Capture the cell that displays the provided text and extract its (X, Y) central coordinate. 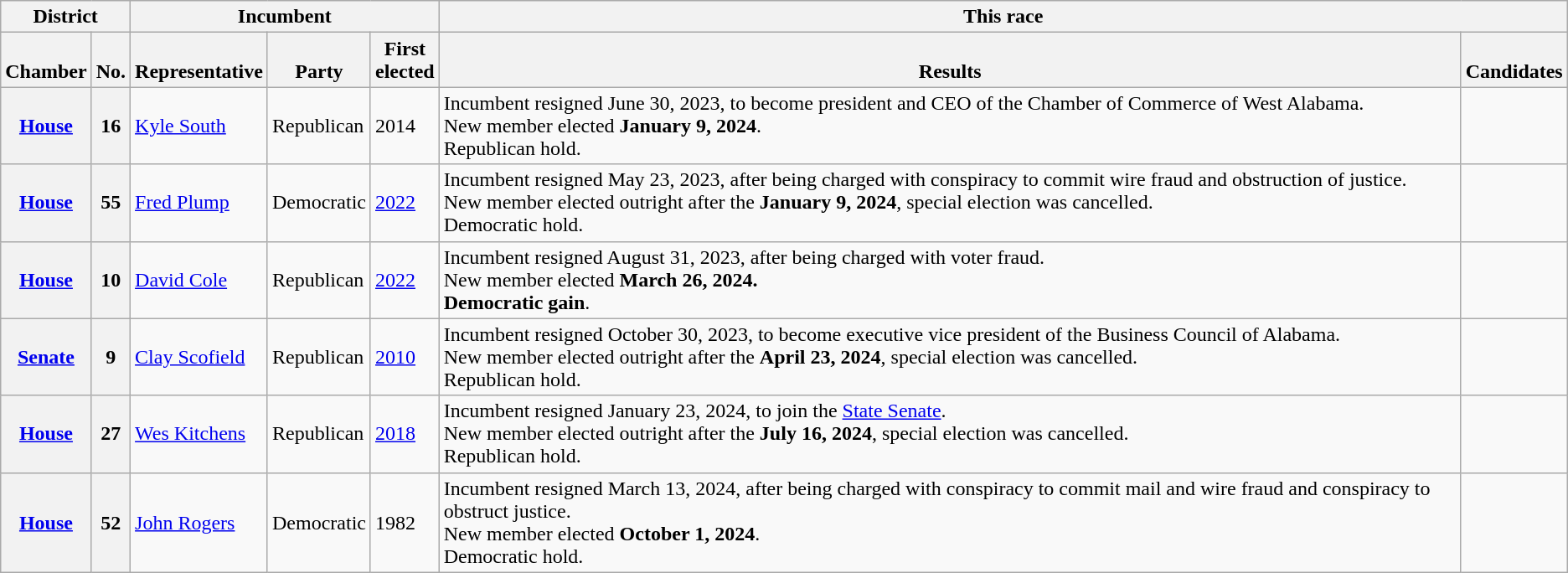
John Rogers (199, 523)
Clay Scofield (199, 357)
9 (111, 357)
Incumbent resigned August 31, 2023, after being charged with voter fraud.New member elected March 26, 2024.Democratic gain. (950, 280)
Chamber (46, 60)
No. (111, 60)
This race (1003, 17)
Candidates (1514, 60)
2018 (405, 434)
Representative (199, 60)
55 (111, 203)
27 (111, 434)
David Cole (199, 280)
Fred Plump (199, 203)
10 (111, 280)
Party (318, 60)
2014 (405, 126)
Firstelected (405, 60)
Incumbent (285, 17)
Wes Kitchens (199, 434)
Results (950, 60)
16 (111, 126)
District (65, 17)
52 (111, 523)
Kyle South (199, 126)
2010 (405, 357)
1982 (405, 523)
Senate (46, 357)
